Output the (x, y) coordinate of the center of the cell containing the given text.  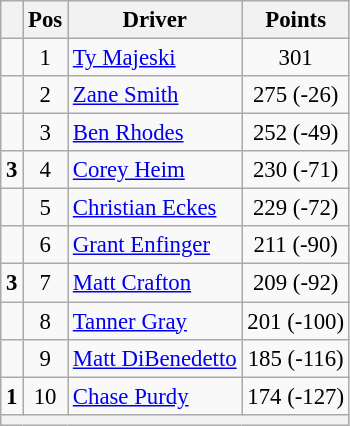
211 (-90) (296, 245)
Chase Purdy (155, 396)
6 (46, 245)
7 (46, 283)
Driver (155, 20)
9 (46, 358)
Zane Smith (155, 95)
10 (46, 396)
Grant Enfinger (155, 245)
Corey Heim (155, 170)
Points (296, 20)
229 (-72) (296, 208)
5 (46, 208)
185 (-116) (296, 358)
252 (-49) (296, 133)
4 (46, 170)
230 (-71) (296, 170)
Christian Eckes (155, 208)
275 (-26) (296, 95)
Ty Majeski (155, 58)
201 (-100) (296, 321)
Matt Crafton (155, 283)
Pos (46, 20)
8 (46, 321)
Tanner Gray (155, 321)
209 (-92) (296, 283)
2 (46, 95)
Matt DiBenedetto (155, 358)
Ben Rhodes (155, 133)
301 (296, 58)
174 (-127) (296, 396)
